For the text-containing cell, return its midpoint in (X, Y) coordinate format. 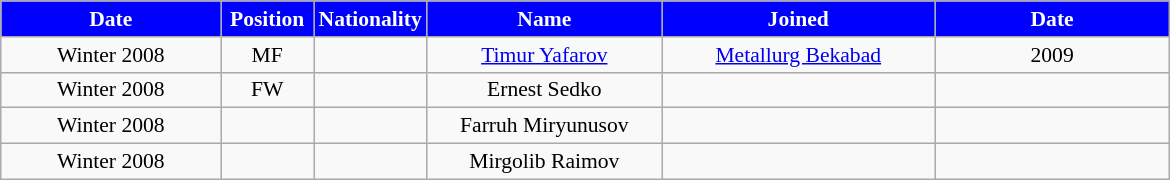
Farruh Miryunusov (544, 126)
Mirgolib Raimov (544, 162)
Timur Yafarov (544, 55)
Ernest Sedko (544, 90)
Metallurg Bekabad (798, 55)
Name (544, 19)
Position (268, 19)
Joined (798, 19)
FW (268, 90)
2009 (1052, 55)
Nationality (370, 19)
MF (268, 55)
